Return the [X, Y] coordinate for the center point of the cell that contains the specified text.  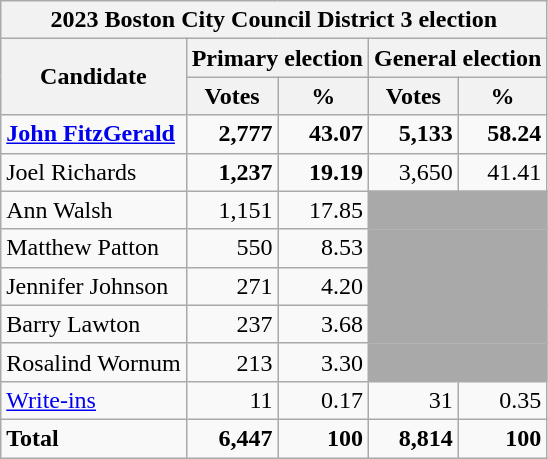
8,814 [413, 438]
Candidate [94, 77]
1,237 [232, 172]
41.41 [502, 172]
31 [413, 400]
2,777 [232, 134]
1,151 [232, 210]
4.20 [323, 286]
0.35 [502, 400]
3,650 [413, 172]
3.30 [323, 362]
2023 Boston City Council District 3 election [274, 20]
8.53 [323, 248]
Rosalind Wornum [94, 362]
John FitzGerald [94, 134]
Jennifer Johnson [94, 286]
6,447 [232, 438]
550 [232, 248]
Matthew Patton [94, 248]
Total [94, 438]
Write-ins [94, 400]
11 [232, 400]
Primary election [277, 58]
17.85 [323, 210]
Barry Lawton [94, 324]
5,133 [413, 134]
0.17 [323, 400]
19.19 [323, 172]
Joel Richards [94, 172]
58.24 [502, 134]
General election [457, 58]
Ann Walsh [94, 210]
237 [232, 324]
213 [232, 362]
271 [232, 286]
3.68 [323, 324]
43.07 [323, 134]
